Identify which cell holds the provided text, then report its (X, Y) central coordinate. 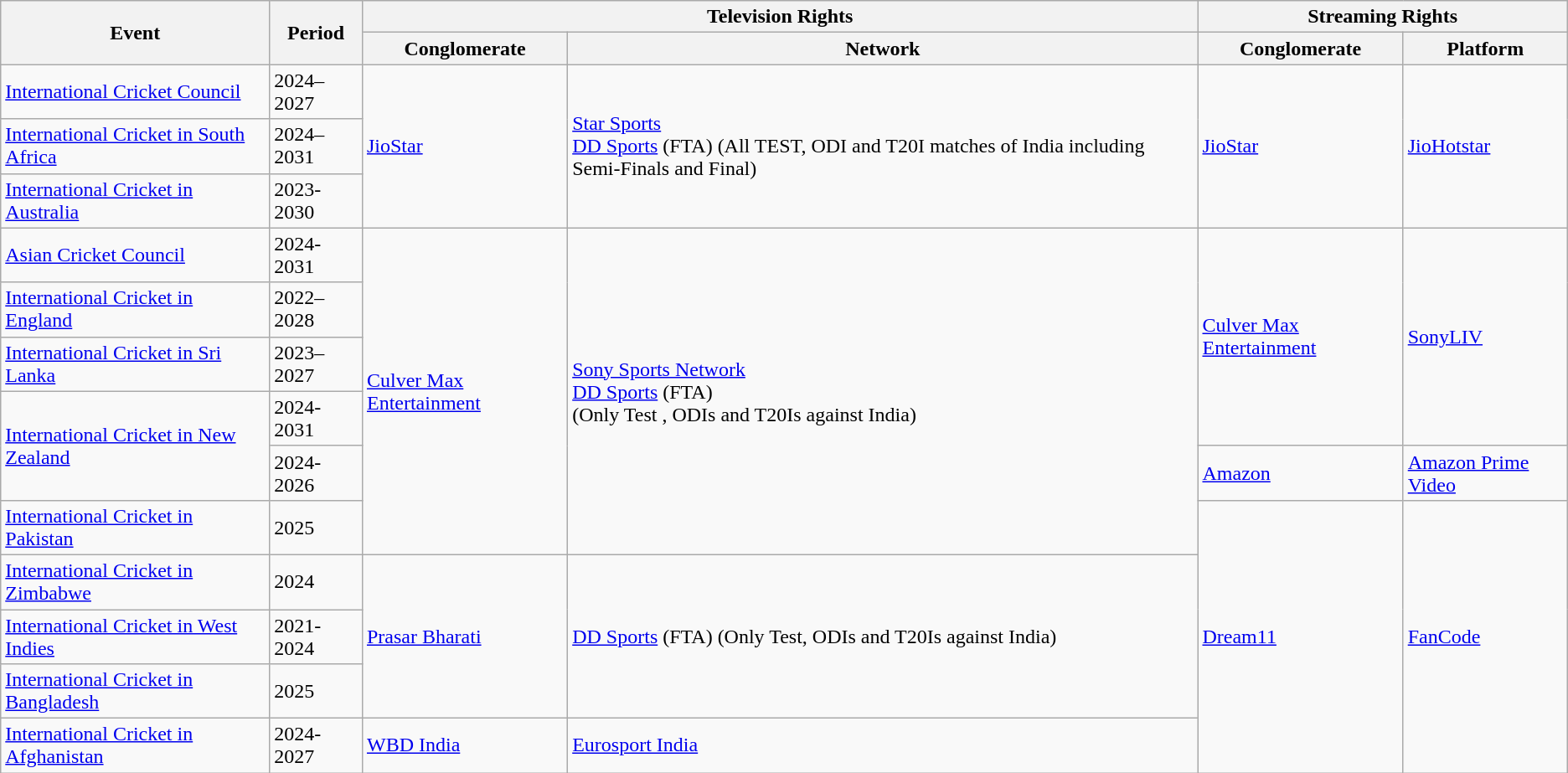
2024-2026 (317, 472)
JioHotstar (1485, 146)
International Cricket in Australia (136, 201)
Period (317, 33)
2023-2030 (317, 201)
Asian Cricket Council (136, 255)
DD Sports (FTA) (Only Test, ODIs and T20Is against India) (883, 636)
International Cricket in New Zealand (136, 446)
Sony Sports NetworkDD Sports (FTA)(Only Test , ODIs and T20Is against India) (883, 391)
Television Rights (780, 17)
International Cricket in Sri Lanka (136, 363)
International Cricket in Pakistan (136, 528)
International Cricket in Zimbabwe (136, 581)
Prasar Bharati (464, 636)
International Cricket in West Indies (136, 636)
WBD India (464, 745)
2022–2028 (317, 310)
International Cricket in Bangladesh (136, 692)
2024-2027 (317, 745)
International Cricket Council (136, 92)
Platform (1485, 49)
FanCode (1485, 636)
Network (883, 49)
Amazon Prime Video (1485, 472)
Dream11 (1300, 636)
2023–2027 (317, 363)
2021-2024 (317, 636)
2024–2031 (317, 146)
International Cricket in South Africa (136, 146)
International Cricket in Afghanistan (136, 745)
SonyLIV (1485, 337)
Streaming Rights (1382, 17)
Star SportsDD Sports (FTA) (All TEST, ODI and T20I matches of India including Semi-Finals and Final) (883, 146)
Amazon (1300, 472)
2024–2027 (317, 92)
Eurosport India (883, 745)
International Cricket in England (136, 310)
2024 (317, 581)
Event (136, 33)
